From the cell containing the given text, extract its center point as (X, Y) coordinate. 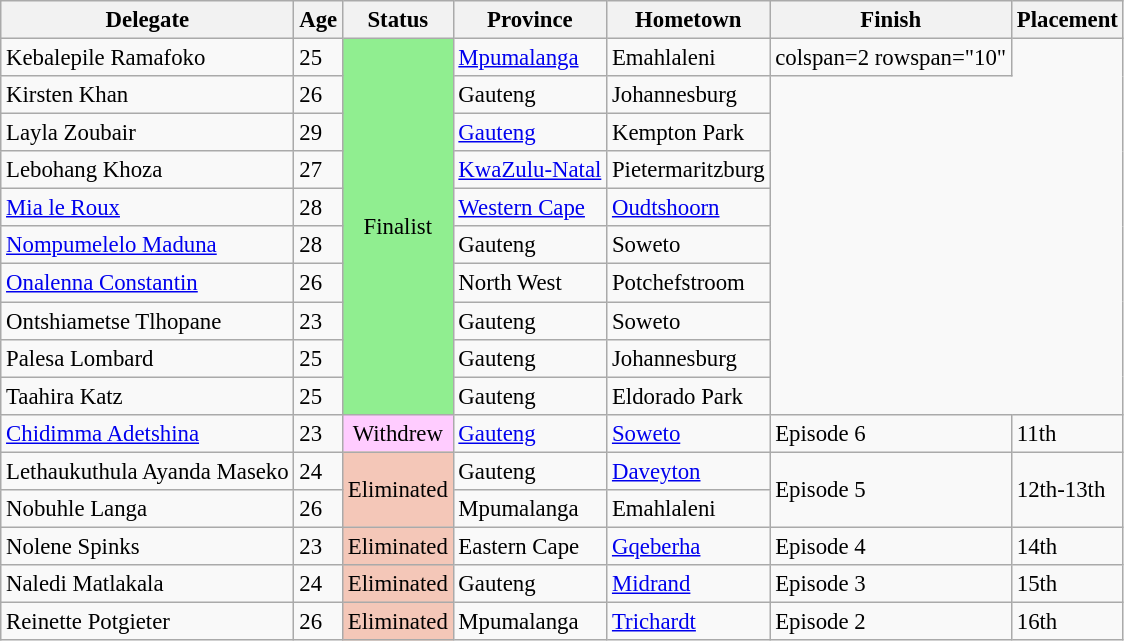
Potchefstroom (688, 283)
Oudtshoorn (688, 208)
Kempton Park (688, 133)
Western Cape (530, 208)
Withdrew (398, 433)
Nolene Spinks (148, 546)
12th-13th (1067, 490)
Gqeberha (688, 546)
Province (530, 20)
Mia le Roux (148, 208)
Episode 4 (891, 546)
Episode 6 (891, 433)
Lebohang Khoza (148, 170)
Hometown (688, 20)
14th (1067, 546)
Episode 3 (891, 584)
Midrand (688, 584)
North West (530, 283)
Layla Zoubair (148, 133)
Palesa Lombard (148, 358)
Episode 5 (891, 490)
15th (1067, 584)
colspan=2 rowspan="10" (891, 58)
Placement (1067, 20)
Delegate (148, 20)
Kebalepile Ramafoko (148, 58)
Taahira Katz (148, 396)
Onalenna Constantin (148, 283)
Eldorado Park (688, 396)
Kirsten Khan (148, 95)
Nompumelelo Maduna (148, 245)
Daveyton (688, 471)
Trichardt (688, 621)
Finish (891, 20)
16th (1067, 621)
Pietermaritzburg (688, 170)
Nobuhle Langa (148, 509)
Ontshiametse Tlhopane (148, 321)
Chidimma Adetshina (148, 433)
27 (318, 170)
Reinette Potgieter (148, 621)
KwaZulu-Natal (530, 170)
Lethaukuthula Ayanda Maseko (148, 471)
Status (398, 20)
Eastern Cape (530, 546)
Age (318, 20)
Episode 2 (891, 621)
11th (1067, 433)
29 (318, 133)
Finalist (398, 227)
Naledi Matlakala (148, 584)
